Return [x, y] of the center of cell containing provided text 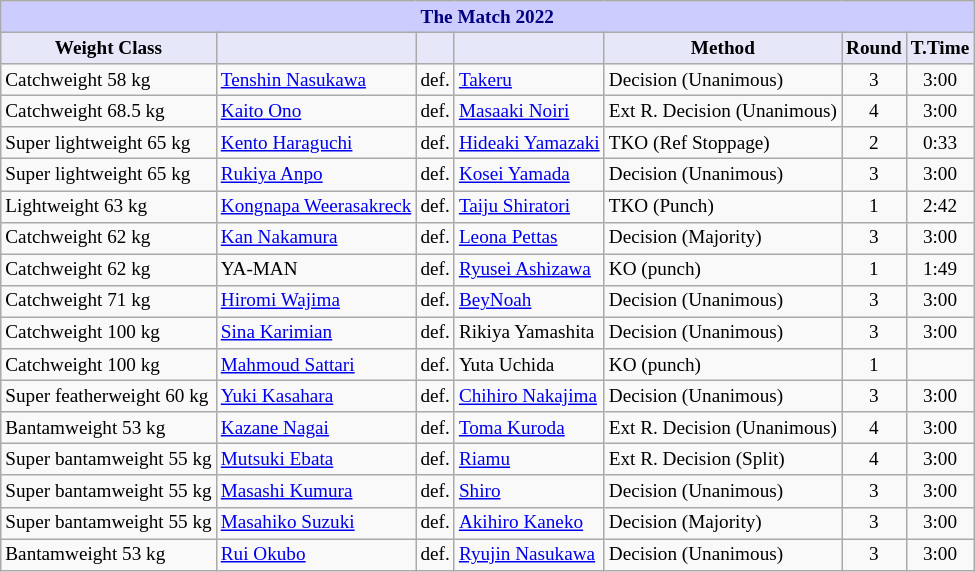
YA-MAN [316, 270]
2 [874, 143]
Weight Class [108, 48]
Kazane Nagai [316, 428]
T.Time [940, 48]
Ext R. Decision (Split) [722, 460]
Rikiya Yamashita [529, 333]
Tenshin Nasukawa [316, 80]
Leona Pettas [529, 238]
Kento Haraguchi [316, 143]
Ryujin Nasukawa [529, 554]
Shiro [529, 491]
0:33 [940, 143]
Kan Nakamura [316, 238]
Kongnapa Weerasakreck [316, 206]
Mahmoud Sattari [316, 365]
Mutsuki Ebata [316, 460]
Yuki Kasahara [316, 396]
Super featherweight 60 kg [108, 396]
Ryusei Ashizawa [529, 270]
Sina Karimian [316, 333]
Round [874, 48]
Hideaki Yamazaki [529, 143]
Toma Kuroda [529, 428]
Kaito Ono [316, 111]
The Match 2022 [488, 17]
BeyNoah [529, 301]
Chihiro Nakajima [529, 396]
Hiromi Wajima [316, 301]
Taiju Shiratori [529, 206]
TKO (Ref Stoppage) [722, 143]
Masaaki Noiri [529, 111]
Akihiro Kaneko [529, 523]
Yuta Uchida [529, 365]
Catchweight 71 kg [108, 301]
TKO (Punch) [722, 206]
Riamu [529, 460]
Kosei Yamada [529, 175]
Takeru [529, 80]
Masahiko Suzuki [316, 523]
Lightweight 63 kg [108, 206]
Catchweight 58 kg [108, 80]
1:49 [940, 270]
2:42 [940, 206]
Method [722, 48]
Rukiya Anpo [316, 175]
Rui Okubo [316, 554]
Catchweight 68.5 kg [108, 111]
Masashi Kumura [316, 491]
